Capture the cell that displays the provided text and extract its (X, Y) central coordinate. 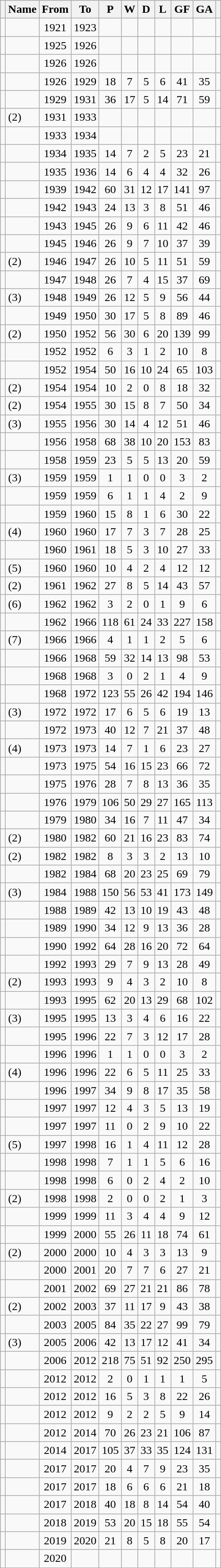
113 (204, 802)
From (55, 9)
75 (129, 1360)
44 (204, 298)
87 (204, 1433)
39 (204, 244)
295 (204, 1360)
70 (110, 1433)
W (129, 9)
31 (129, 189)
86 (182, 1288)
124 (182, 1451)
1923 (85, 27)
141 (182, 189)
97 (204, 189)
(7) (23, 640)
L (162, 9)
84 (110, 1324)
149 (204, 892)
227 (182, 622)
58 (204, 1090)
105 (110, 1451)
62 (110, 1000)
Name (23, 9)
57 (204, 586)
153 (182, 442)
158 (204, 622)
GA (204, 9)
71 (182, 99)
103 (204, 370)
173 (182, 892)
49 (204, 964)
D (146, 9)
78 (204, 1288)
150 (110, 892)
65 (182, 370)
102 (204, 1000)
1925 (55, 45)
89 (182, 316)
P (110, 9)
118 (110, 622)
218 (110, 1360)
(6) (23, 604)
98 (182, 658)
1936 (85, 171)
250 (182, 1360)
1939 (55, 189)
66 (182, 766)
To (85, 9)
1921 (55, 27)
GF (182, 9)
146 (204, 694)
123 (110, 694)
47 (182, 820)
92 (162, 1360)
131 (204, 1451)
194 (182, 694)
165 (182, 802)
139 (182, 334)
